From the cell containing the given text, extract its center point as [X, Y] coordinate. 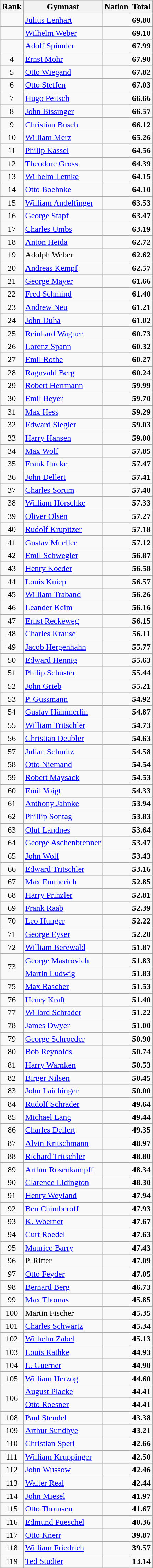
10 [12, 137]
Christian Deubler [63, 738]
67.99 [141, 46]
51 [12, 673]
Max Rascher [63, 986]
53.83 [141, 817]
Harry Hansen [63, 438]
Reinhard Wagner [63, 333]
13 [12, 177]
61.40 [141, 294]
63.53 [141, 203]
54.73 [141, 725]
Ragnvald Berg [63, 372]
John Miesel [63, 1496]
Robert Herrmann [63, 386]
Otto Niemand [63, 764]
14 [12, 190]
50.90 [141, 1039]
54.58 [141, 751]
Lorenz Spann [63, 346]
Christian Sperl [63, 1444]
96 [12, 1261]
25 [12, 333]
64.15 [141, 177]
111 [12, 1457]
46 [12, 608]
56.26 [141, 595]
66.57 [141, 111]
57.33 [141, 503]
Richard Tritschler [63, 1156]
87 [12, 1143]
44.93 [141, 1352]
Harry Warnken [63, 1065]
12 [12, 164]
69 [12, 908]
Edward Tritschler [63, 869]
44.90 [141, 1365]
23 [12, 307]
88 [12, 1156]
Gymnast [63, 7]
Otto Knerr [63, 1535]
47.93 [141, 1208]
Martin Ludwig [63, 973]
19 [12, 255]
Arthur Rosenkampff [63, 1169]
Charles Dellert [63, 1130]
86 [12, 1130]
45 [12, 595]
99 [12, 1300]
45.35 [141, 1313]
21 [12, 281]
115 [12, 1509]
52 [12, 686]
41.97 [141, 1496]
John Wussow [63, 1470]
Max Hess [63, 412]
Max Emmerich [63, 882]
56.58 [141, 568]
77 [12, 1013]
103 [12, 1352]
67 [12, 882]
52.85 [141, 882]
59 [12, 777]
39.87 [141, 1535]
4 [12, 59]
30 [12, 399]
63.47 [141, 216]
100 [12, 1313]
62 [12, 817]
102 [12, 1339]
Arthur Sundbye [63, 1431]
Robert Maysack [63, 777]
Edmund Pueschel [63, 1522]
64.39 [141, 164]
108 [12, 1418]
55.77 [141, 647]
92 [12, 1208]
P. Ritter [63, 1261]
44.60 [141, 1378]
60.32 [141, 346]
51.87 [141, 947]
48.30 [141, 1182]
47.43 [141, 1248]
Anthony Jahnke [63, 804]
Hugo Peitsch [63, 98]
James Dwyer [63, 1026]
31 [12, 412]
72 [12, 947]
53 [12, 699]
50.74 [141, 1052]
24 [12, 320]
59.29 [141, 412]
45.34 [141, 1326]
119 [12, 1561]
Paul Stendel [63, 1418]
84 [12, 1104]
101 [12, 1326]
17 [12, 229]
67.03 [141, 85]
106 [12, 1398]
Bob Reynolds [63, 1052]
16 [12, 216]
Louis Kniep [63, 582]
38 [12, 503]
13.14 [141, 1561]
John Grieb [63, 686]
Leander Keim [63, 608]
Anton Heida [63, 242]
John Wolf [63, 856]
8 [12, 111]
82 [12, 1078]
43.21 [141, 1431]
54.87 [141, 712]
Christian Busch [63, 124]
51.22 [141, 1013]
Theodore Gross [63, 164]
65.26 [141, 137]
44 [12, 582]
56 [12, 738]
34 [12, 451]
53.64 [141, 830]
Emil Schwegler [63, 555]
Walter Real [63, 1483]
Adolph Weber [63, 255]
57.27 [141, 516]
Henry Koeder [63, 568]
39.57 [141, 1548]
76 [12, 1000]
47.05 [141, 1274]
47.67 [141, 1222]
Wilhelm Weber [63, 33]
20 [12, 268]
40.36 [141, 1522]
Julian Schmitz [63, 751]
33 [12, 438]
29 [12, 386]
William Merz [63, 137]
113 [12, 1483]
John Laichinger [63, 1091]
85 [12, 1117]
70 [12, 921]
64 [12, 843]
William Kruppinger [63, 1457]
Ben Chimberoff [63, 1208]
51.40 [141, 1000]
75 [12, 986]
35 [12, 464]
45.13 [141, 1339]
Gustav Hämmerlin [63, 712]
Harry Prinzler [63, 895]
Otto Boehnke [63, 190]
57 [12, 751]
40 [12, 529]
Otto Steffen [63, 85]
58 [12, 764]
42.50 [141, 1457]
Edward Hennig [63, 660]
112 [12, 1470]
97 [12, 1274]
26 [12, 346]
42.44 [141, 1483]
Henry Weyland [63, 1195]
61.21 [141, 307]
64.10 [141, 190]
John Duha [63, 320]
68 [12, 895]
William Berewald [63, 947]
54.92 [141, 699]
Fred Schmind [63, 294]
William Andelfinger [63, 203]
73 [12, 967]
54.54 [141, 764]
William Friedrich [63, 1548]
Rudolf Schrader [63, 1104]
15 [12, 203]
43 [12, 568]
John Bissinger [63, 111]
67.82 [141, 72]
116 [12, 1522]
80 [12, 1052]
7 [12, 98]
50 [12, 660]
59.00 [141, 438]
66.12 [141, 124]
59.03 [141, 425]
79 [12, 1039]
90 [12, 1182]
37 [12, 490]
47 [12, 621]
39 [12, 516]
42 [12, 555]
48.34 [141, 1169]
Clarence Lidington [63, 1182]
56.11 [141, 634]
Martin Fischer [63, 1313]
56.87 [141, 555]
18 [12, 242]
57.85 [141, 451]
55.44 [141, 673]
63 [12, 830]
61.02 [141, 320]
54.53 [141, 777]
52.22 [141, 921]
57.18 [141, 529]
Max Thomas [63, 1300]
66.66 [141, 98]
William Traband [63, 595]
43.38 [141, 1418]
Rank [12, 7]
Otto Roesner [63, 1404]
Charles Umbs [63, 229]
Henry Kraft [63, 1000]
49.35 [141, 1130]
105 [12, 1378]
54 [12, 712]
118 [12, 1548]
50.00 [141, 1091]
47.94 [141, 1195]
93 [12, 1222]
71 [12, 934]
57.12 [141, 542]
Gustav Mueller [63, 542]
Nation [116, 7]
95 [12, 1248]
Andrew Neu [63, 307]
11 [12, 150]
52.81 [141, 895]
Ted Studier [63, 1561]
27 [12, 359]
Leo Hunger [63, 921]
Max Wolf [63, 451]
22 [12, 294]
Philip Schuster [63, 673]
36 [12, 477]
46.73 [141, 1287]
Edward Siegler [63, 425]
32 [12, 425]
Ernst Mohr [63, 59]
56.15 [141, 621]
George Eyser [63, 934]
50.45 [141, 1078]
78 [12, 1026]
53.94 [141, 804]
Charles Krause [63, 634]
110 [12, 1444]
56.57 [141, 582]
66 [12, 869]
George Mastrovich [63, 960]
41.67 [141, 1509]
62.72 [141, 242]
60.73 [141, 333]
Otto Wiegand [63, 72]
49.64 [141, 1104]
69.10 [141, 33]
William Tritschler [63, 725]
98 [12, 1287]
49.44 [141, 1117]
Jacob Hergenhahn [63, 647]
Charles Sorum [63, 490]
59.99 [141, 386]
George Mayer [63, 281]
Willard Schrader [63, 1013]
69.80 [141, 20]
48 [12, 634]
51.00 [141, 1026]
117 [12, 1535]
George Stapf [63, 216]
Total [141, 7]
89 [12, 1169]
91 [12, 1195]
Frank Ihrcke [63, 464]
47.63 [141, 1235]
K. Woerner [63, 1222]
52.39 [141, 908]
60.24 [141, 372]
104 [12, 1365]
P. Gussmann [63, 699]
George Aschenbrenner [63, 843]
53.47 [141, 843]
45.85 [141, 1300]
60.27 [141, 359]
55.63 [141, 660]
9 [12, 124]
55 [12, 725]
William Herzog [63, 1378]
62.57 [141, 268]
John Dellert [63, 477]
Wilhelm Zabel [63, 1339]
41 [12, 542]
Louis Rathke [63, 1352]
83 [12, 1091]
Frank Raab [63, 908]
28 [12, 372]
Oluf Landnes [63, 830]
Otto Feyder [63, 1274]
42.46 [141, 1470]
81 [12, 1065]
67.90 [141, 59]
Andreas Kempf [63, 268]
52.20 [141, 934]
53.16 [141, 869]
61.66 [141, 281]
Emil Beyer [63, 399]
Bernard Berg [63, 1287]
54.63 [141, 738]
Otto Thomsen [63, 1509]
57.47 [141, 464]
Michael Lang [63, 1117]
61 [12, 804]
57.41 [141, 477]
Adolf Spinnler [63, 46]
Rudolf Krupitzer [63, 529]
Emil Voigt [63, 790]
54.33 [141, 790]
60 [12, 790]
64.56 [141, 150]
50.53 [141, 1065]
Maurice Barry [63, 1248]
47.09 [141, 1261]
65 [12, 856]
48.97 [141, 1143]
51.53 [141, 986]
48.80 [141, 1156]
56.16 [141, 608]
Alvin Kritschmann [63, 1143]
Charles Schwartz [63, 1326]
August Placke [63, 1391]
Oliver Olsen [63, 516]
114 [12, 1496]
62.62 [141, 255]
59.70 [141, 399]
63.19 [141, 229]
Birger Nilsen [63, 1078]
94 [12, 1235]
53.43 [141, 856]
6 [12, 85]
109 [12, 1431]
55.21 [141, 686]
Phillip Sontag [63, 817]
57.40 [141, 490]
Julius Lenhart [63, 20]
L. Guerner [63, 1365]
5 [12, 72]
49 [12, 647]
42.66 [141, 1444]
Emil Rothe [63, 359]
George Schroeder [63, 1039]
Wilhelm Lemke [63, 177]
William Horschke [63, 503]
Philip Kassel [63, 150]
Ernst Reckeweg [63, 621]
Curt Roedel [63, 1235]
